For the text-containing cell, return its midpoint in (X, Y) coordinate format. 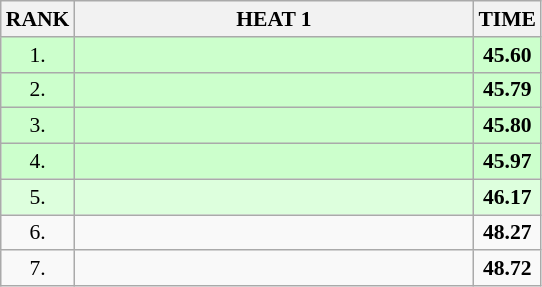
45.97 (507, 162)
RANK (38, 19)
48.27 (507, 233)
1. (38, 55)
46.17 (507, 197)
2. (38, 90)
HEAT 1 (274, 19)
3. (38, 126)
45.80 (507, 126)
7. (38, 269)
TIME (507, 19)
45.79 (507, 90)
48.72 (507, 269)
6. (38, 233)
5. (38, 197)
45.60 (507, 55)
4. (38, 162)
